Identify which cell holds the provided text, then report its (X, Y) central coordinate. 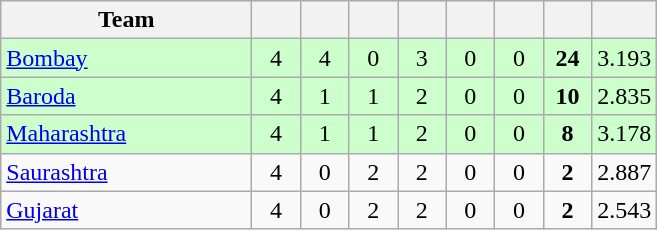
Baroda (126, 96)
3 (422, 58)
2.835 (624, 96)
3.193 (624, 58)
Gujarat (126, 210)
Maharashtra (126, 134)
Team (126, 20)
Bombay (126, 58)
2.887 (624, 172)
8 (568, 134)
2.543 (624, 210)
24 (568, 58)
10 (568, 96)
Saurashtra (126, 172)
3.178 (624, 134)
